Return (X, Y) of the center of cell containing provided text 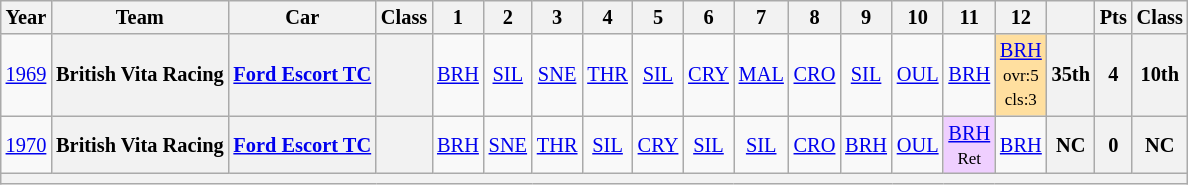
Team (140, 17)
11 (969, 17)
1 (458, 17)
8 (815, 17)
12 (1021, 17)
BRHovr:5cls:3 (1021, 75)
5 (658, 17)
10 (918, 17)
35th (1071, 75)
9 (866, 17)
BRHRet (969, 145)
1969 (26, 75)
10th (1160, 75)
3 (557, 17)
1970 (26, 145)
Pts (1114, 17)
MAL (762, 75)
6 (708, 17)
2 (508, 17)
0 (1114, 145)
Car (302, 17)
Year (26, 17)
7 (762, 17)
